Determine the [x, y] coordinate at the center of the cell enclosing the given text.  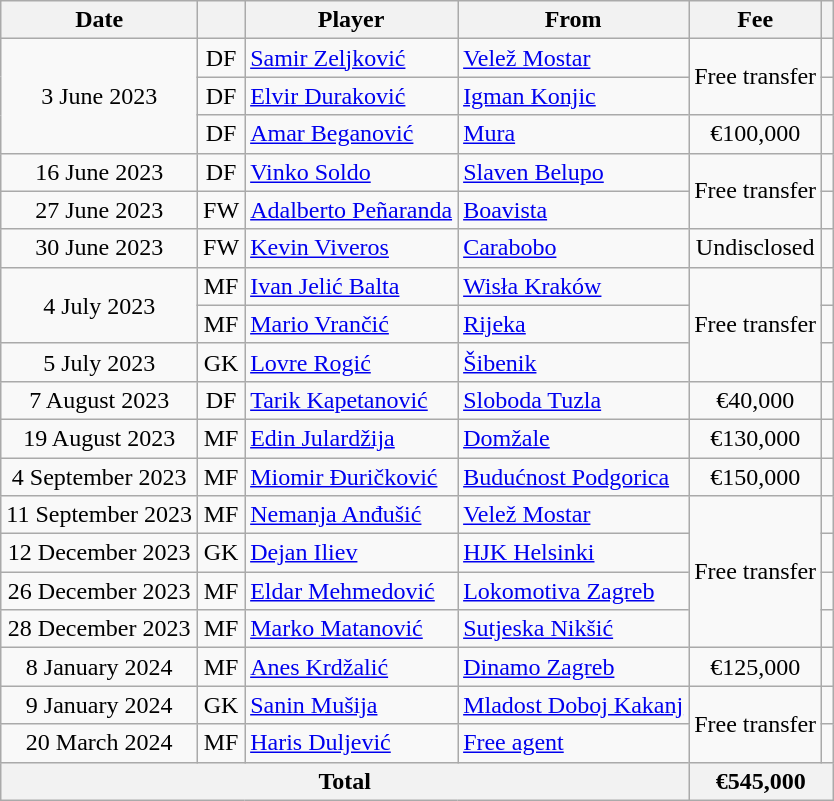
Adalberto Peñaranda [352, 210]
Carabobo [574, 248]
Player [352, 20]
Anes Krdžalić [352, 667]
Eldar Mehmedović [352, 591]
Budućnost Podgorica [574, 477]
Domžale [574, 438]
€100,000 [756, 134]
20 March 2024 [100, 743]
Rijeka [574, 324]
4 July 2023 [100, 305]
Edin Julardžija [352, 438]
Boavista [574, 210]
4 September 2023 [100, 477]
30 June 2023 [100, 248]
Free agent [574, 743]
7 August 2023 [100, 400]
Kevin Viveros [352, 248]
Marko Matanović [352, 629]
€130,000 [756, 438]
Dinamo Zagreb [574, 667]
26 December 2023 [100, 591]
Sloboda Tuzla [574, 400]
Lovre Rogić [352, 362]
Fee [756, 20]
12 December 2023 [100, 553]
Vinko Soldo [352, 172]
8 January 2024 [100, 667]
€40,000 [756, 400]
Mario Vrančić [352, 324]
Miomir Đuričković [352, 477]
HJK Helsinki [574, 553]
€150,000 [756, 477]
Igman Konjic [574, 96]
Date [100, 20]
Šibenik [574, 362]
28 December 2023 [100, 629]
Amar Beganović [352, 134]
Dejan Iliev [352, 553]
Mladost Doboj Kakanj [574, 705]
€545,000 [761, 781]
Undisclosed [756, 248]
Elvir Duraković [352, 96]
5 July 2023 [100, 362]
19 August 2023 [100, 438]
Sutjeska Nikšić [574, 629]
Samir Zeljković [352, 58]
Haris Duljević [352, 743]
Total [345, 781]
3 June 2023 [100, 96]
11 September 2023 [100, 515]
Tarik Kapetanović [352, 400]
Mura [574, 134]
27 June 2023 [100, 210]
From [574, 20]
Ivan Jelić Balta [352, 286]
16 June 2023 [100, 172]
Slaven Belupo [574, 172]
9 January 2024 [100, 705]
€125,000 [756, 667]
Nemanja Anđušić [352, 515]
Sanin Mušija [352, 705]
Lokomotiva Zagreb [574, 591]
Wisła Kraków [574, 286]
